Provide the [x, y] coordinate of the cell's center where the given text is located.  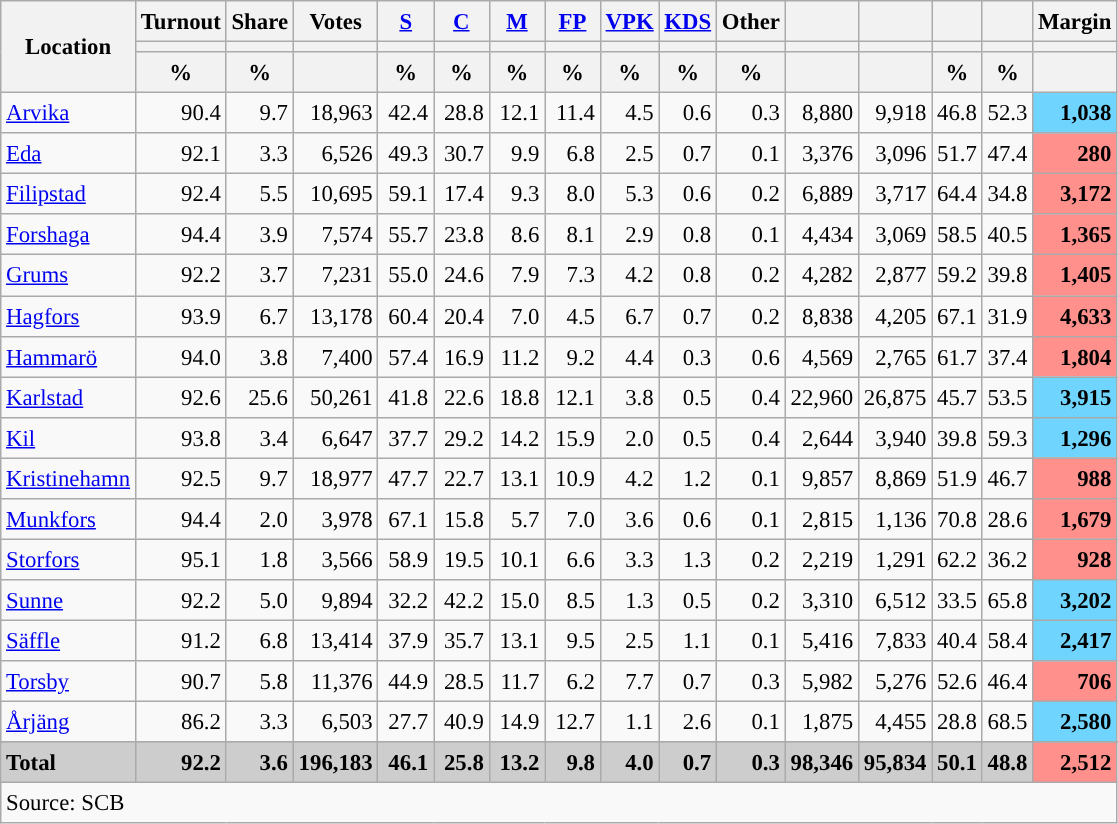
1,136 [894, 520]
2.6 [688, 722]
11.2 [517, 356]
23.8 [462, 234]
706 [1075, 682]
3,978 [336, 520]
50.1 [957, 762]
35.7 [462, 640]
92.4 [180, 194]
47.4 [1007, 154]
22.6 [462, 398]
90.7 [180, 682]
5,416 [822, 640]
22,960 [822, 398]
15.0 [517, 600]
2,877 [894, 276]
5.3 [630, 194]
Margin [1075, 22]
40.4 [957, 640]
53.5 [1007, 398]
9.8 [573, 762]
Arvika [68, 114]
1.8 [260, 560]
29.2 [462, 438]
4.0 [630, 762]
86.2 [180, 722]
3,940 [894, 438]
Sunne [68, 600]
57.4 [406, 356]
68.5 [1007, 722]
Storfors [68, 560]
Location [68, 47]
98,346 [822, 762]
5.8 [260, 682]
2,417 [1075, 640]
2,644 [822, 438]
93.9 [180, 316]
10.9 [573, 478]
3.7 [260, 276]
25.6 [260, 398]
8.1 [573, 234]
11,376 [336, 682]
4,455 [894, 722]
7.9 [517, 276]
7,400 [336, 356]
37.9 [406, 640]
44.9 [406, 682]
94.0 [180, 356]
7,833 [894, 640]
2,219 [822, 560]
11.7 [517, 682]
59.1 [406, 194]
19.5 [462, 560]
4,205 [894, 316]
61.7 [957, 356]
Turnout [180, 22]
14.9 [517, 722]
1,291 [894, 560]
22.7 [462, 478]
4.4 [630, 356]
92.1 [180, 154]
1,679 [1075, 520]
30.7 [462, 154]
93.8 [180, 438]
3,172 [1075, 194]
31.9 [1007, 316]
9.9 [517, 154]
4,282 [822, 276]
64.4 [957, 194]
1.2 [688, 478]
3,310 [822, 600]
Grums [68, 276]
8,880 [822, 114]
1,365 [1075, 234]
1,296 [1075, 438]
7.7 [630, 682]
928 [1075, 560]
13,178 [336, 316]
45.7 [957, 398]
5,276 [894, 682]
2,765 [894, 356]
65.8 [1007, 600]
55.7 [406, 234]
34.8 [1007, 194]
Kil [68, 438]
26,875 [894, 398]
7,231 [336, 276]
62.2 [957, 560]
10,695 [336, 194]
5,982 [822, 682]
FP [573, 22]
3,069 [894, 234]
49.3 [406, 154]
46.8 [957, 114]
9.5 [573, 640]
280 [1075, 154]
46.4 [1007, 682]
6,512 [894, 600]
60.4 [406, 316]
90.4 [180, 114]
25.8 [462, 762]
196,183 [336, 762]
40.9 [462, 722]
9.2 [573, 356]
Forshaga [68, 234]
28.6 [1007, 520]
4,569 [822, 356]
51.7 [957, 154]
11.4 [573, 114]
Kristinehamn [68, 478]
17.4 [462, 194]
2,512 [1075, 762]
Votes [336, 22]
Share [260, 22]
9.3 [517, 194]
Other [750, 22]
70.8 [957, 520]
14.2 [517, 438]
8,838 [822, 316]
Karlstad [68, 398]
M [517, 22]
6.2 [573, 682]
KDS [688, 22]
42.2 [462, 600]
C [462, 22]
7,574 [336, 234]
7.3 [573, 276]
Torsby [68, 682]
46.1 [406, 762]
59.3 [1007, 438]
988 [1075, 478]
9,894 [336, 600]
Hammarö [68, 356]
32.2 [406, 600]
Eda [68, 154]
6.6 [573, 560]
28.5 [462, 682]
58.5 [957, 234]
18,977 [336, 478]
18.8 [517, 398]
51.9 [957, 478]
1,405 [1075, 276]
41.8 [406, 398]
37.4 [1007, 356]
Hagfors [68, 316]
4,434 [822, 234]
3,717 [894, 194]
1,038 [1075, 114]
12.7 [573, 722]
3,096 [894, 154]
95,834 [894, 762]
52.6 [957, 682]
58.9 [406, 560]
16.9 [462, 356]
48.8 [1007, 762]
Årjäng [68, 722]
6,503 [336, 722]
92.5 [180, 478]
Source: SCB [559, 804]
15.9 [573, 438]
5.5 [260, 194]
5.7 [517, 520]
92.6 [180, 398]
3,376 [822, 154]
8,869 [894, 478]
20.4 [462, 316]
47.7 [406, 478]
Filipstad [68, 194]
91.2 [180, 640]
15.8 [462, 520]
9,918 [894, 114]
9,857 [822, 478]
3,202 [1075, 600]
3.4 [260, 438]
Total [68, 762]
VPK [630, 22]
40.5 [1007, 234]
Munkfors [68, 520]
2.9 [630, 234]
4,633 [1075, 316]
42.4 [406, 114]
59.2 [957, 276]
6,889 [822, 194]
8.0 [573, 194]
24.6 [462, 276]
55.0 [406, 276]
Säffle [68, 640]
6,526 [336, 154]
8.6 [517, 234]
50,261 [336, 398]
1,875 [822, 722]
18,963 [336, 114]
46.7 [1007, 478]
2,815 [822, 520]
95.1 [180, 560]
36.2 [1007, 560]
1,804 [1075, 356]
3,915 [1075, 398]
27.7 [406, 722]
S [406, 22]
33.5 [957, 600]
3.9 [260, 234]
8.5 [573, 600]
2,580 [1075, 722]
13.2 [517, 762]
5.0 [260, 600]
13,414 [336, 640]
3,566 [336, 560]
6,647 [336, 438]
37.7 [406, 438]
10.1 [517, 560]
58.4 [1007, 640]
52.3 [1007, 114]
